Search for the cell housing the specified text and yield its [X, Y] center coordinate. 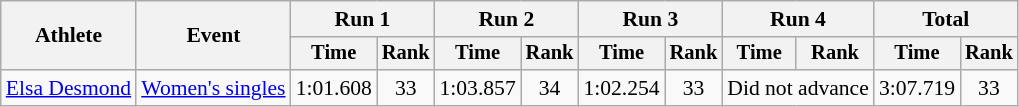
Total [946, 19]
Women's singles [213, 88]
Athlete [68, 36]
1:02.254 [621, 88]
Elsa Desmond [68, 88]
1:03.857 [477, 88]
Did not advance [798, 88]
Run 1 [363, 19]
34 [550, 88]
Run 2 [506, 19]
Run 3 [650, 19]
Run 4 [798, 19]
1:01.608 [334, 88]
3:07.719 [917, 88]
Event [213, 36]
